Pinpoint the cell where the given text exists, returning its (x, y) midpoint coordinate. 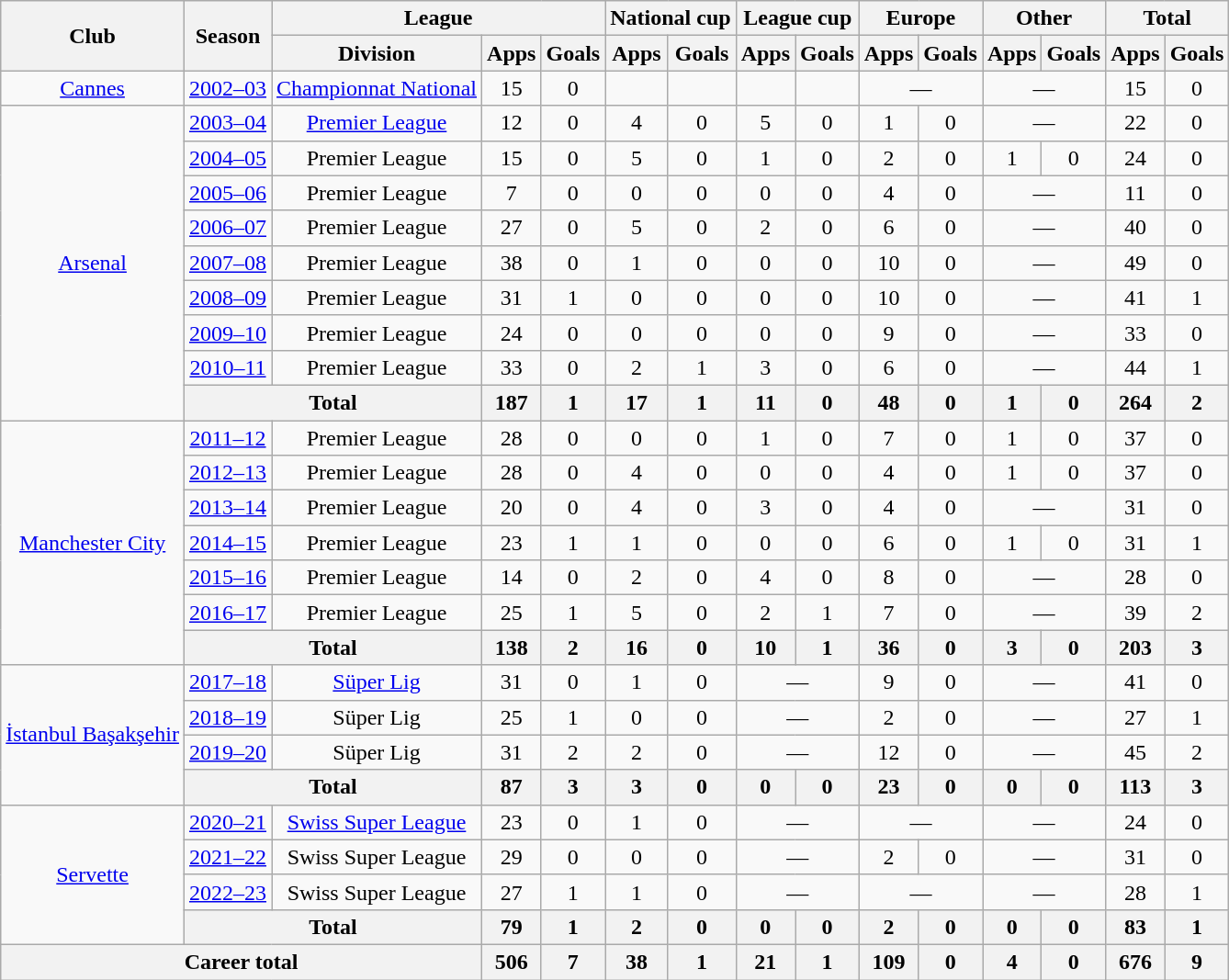
2012–13 (228, 473)
45 (1135, 752)
203 (1135, 648)
2003–04 (228, 123)
83 (1135, 927)
Europe (920, 18)
87 (512, 787)
22 (1135, 123)
2009–10 (228, 332)
17 (637, 402)
16 (637, 648)
2008–09 (228, 298)
Club (93, 36)
2022–23 (228, 892)
44 (1135, 367)
29 (512, 857)
79 (512, 927)
36 (888, 648)
National cup (671, 18)
264 (1135, 402)
113 (1135, 787)
506 (512, 962)
109 (888, 962)
2007–08 (228, 263)
8 (888, 578)
Championnat National (377, 88)
49 (1135, 263)
21 (765, 962)
187 (512, 402)
2004–05 (228, 158)
40 (1135, 228)
48 (888, 402)
39 (1135, 613)
Career total (242, 962)
League cup (797, 18)
2015–16 (228, 578)
20 (512, 508)
2010–11 (228, 367)
14 (512, 578)
League (439, 18)
2005–06 (228, 193)
2019–20 (228, 752)
2018–19 (228, 717)
2017–18 (228, 682)
Other (1044, 18)
2006–07 (228, 228)
2020–21 (228, 822)
Season (228, 36)
İstanbul Başakşehir (93, 735)
138 (512, 648)
Manchester City (93, 543)
2013–14 (228, 508)
Arsenal (93, 263)
2002–03 (228, 88)
Cannes (93, 88)
676 (1135, 962)
Servette (93, 874)
2016–17 (228, 613)
2011–12 (228, 438)
2021–22 (228, 857)
2014–15 (228, 543)
Division (377, 53)
